Find where the given text appears and provide that cell's center as [X, Y] coordinate. 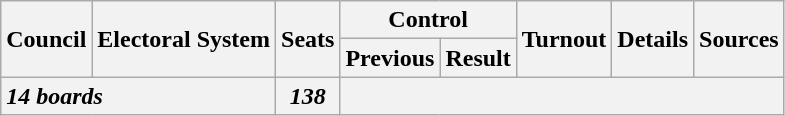
Control [428, 20]
Electoral System [184, 39]
Council [46, 39]
Result [478, 58]
Sources [740, 39]
14 boards [138, 96]
Seats [308, 39]
138 [308, 96]
Turnout [564, 39]
Previous [390, 58]
Details [653, 39]
